From the cell containing the given text, extract its center point as [X, Y] coordinate. 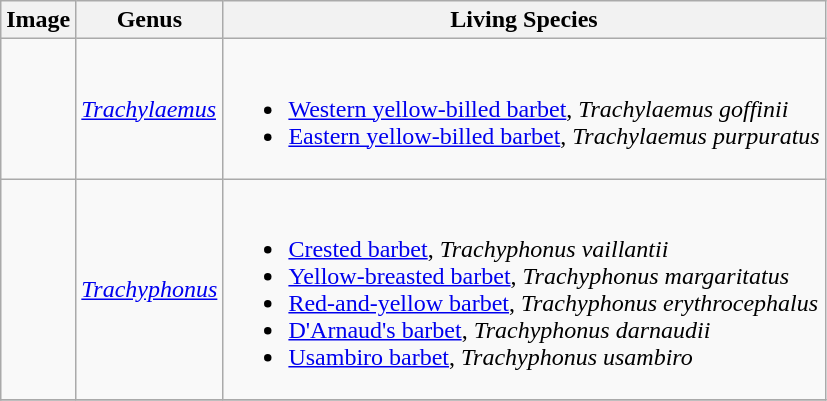
Genus [150, 20]
Western yellow-billed barbet, Trachylaemus goffiniiEastern yellow-billed barbet, Trachylaemus purpuratus [524, 109]
Image [38, 20]
Living Species [524, 20]
Trachylaemus [150, 109]
Trachyphonus [150, 290]
